Return (X, Y) of the center of cell containing provided text 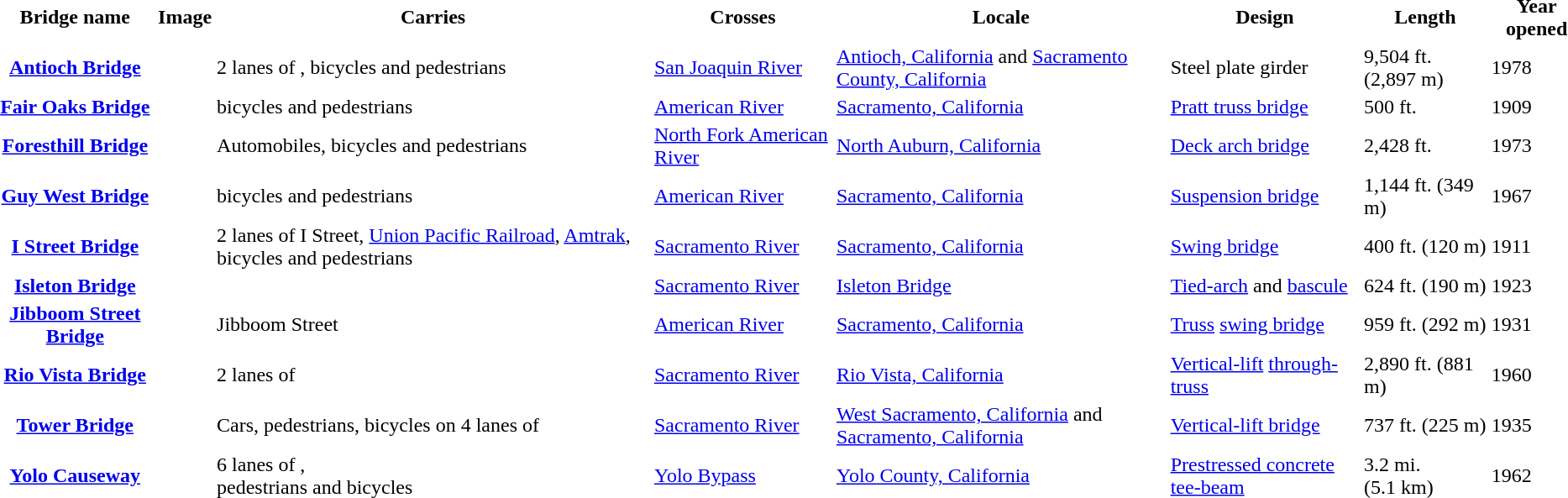
2,428 ft. (1426, 146)
Jibboom Street (433, 324)
West Sacramento, California and Sacramento, California (1001, 425)
9,504 ft. (2,897 m) (1426, 67)
1,144 ft. (349 m) (1426, 197)
Steel plate girder (1265, 67)
Pratt truss bridge (1265, 107)
Cars, pedestrians, bicycles on 4 lanes of (433, 425)
400 ft. (120 m) (1426, 247)
2 lanes of (433, 375)
Antioch, California and Sacramento County, California (1001, 67)
2,890 ft. (881 m) (1426, 375)
Vertical-lift through-truss (1265, 375)
2 lanes of , bicycles and pedestrians (433, 67)
737 ft. (225 m) (1426, 425)
500 ft. (1426, 107)
Truss swing bridge (1265, 324)
North Auburn, California (1001, 146)
Automobiles, bicycles and pedestrians (433, 146)
Isleton Bridge (1001, 286)
2 lanes of I Street, Union Pacific Railroad, Amtrak, bicycles and pedestrians (433, 247)
Deck arch bridge (1265, 146)
Rio Vista, California (1001, 375)
959 ft. (292 m) (1426, 324)
Suspension bridge (1265, 197)
Tied-arch and bascule (1265, 286)
Swing bridge (1265, 247)
Vertical-lift bridge (1265, 425)
North Fork American River (743, 146)
San Joaquin River (743, 67)
624 ft. (190 m) (1426, 286)
